Search for the cell housing the specified text and yield its (x, y) center coordinate. 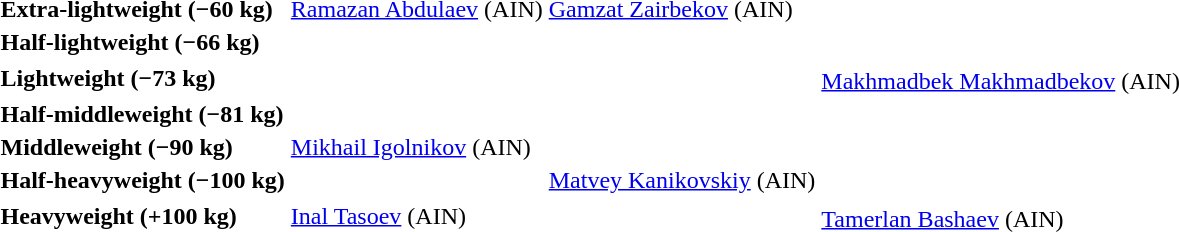
Mikhail Igolnikov (AIN) (416, 147)
Matvey Kanikovskiy (AIN) (682, 180)
